Extract the (X, Y) coordinate from the center of the cell holding the provided text.  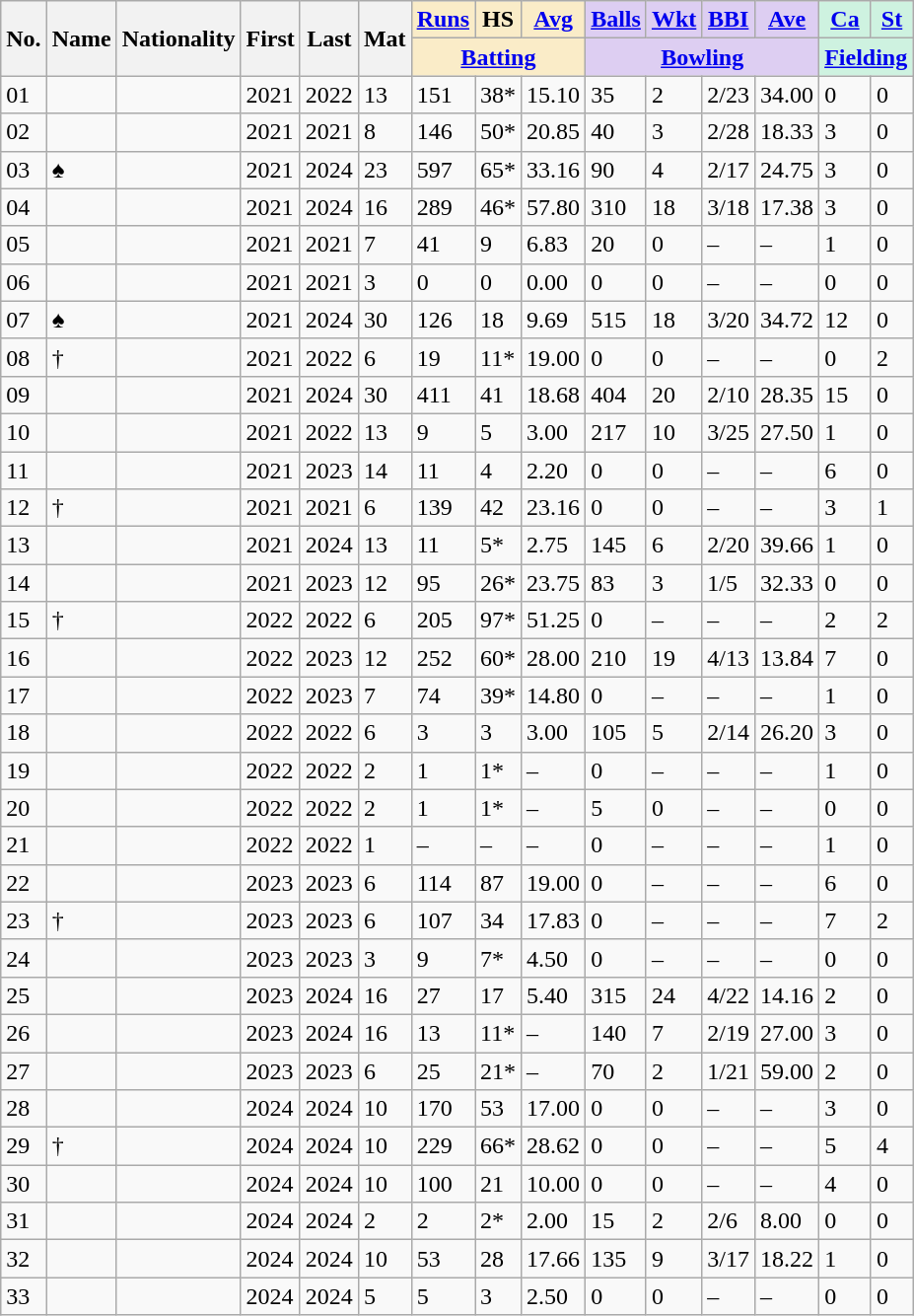
Last (329, 38)
2/28 (729, 132)
20.85 (554, 132)
3/17 (729, 1259)
Batting (499, 57)
9.69 (554, 320)
26 (24, 1033)
145 (616, 546)
65* (499, 170)
252 (443, 658)
114 (443, 883)
Name (81, 38)
4/22 (729, 995)
18.22 (787, 1259)
23.75 (554, 583)
27.00 (787, 1033)
8.00 (787, 1221)
Wkt (673, 20)
03 (24, 170)
107 (443, 920)
26.20 (787, 733)
No. (24, 38)
34.72 (787, 320)
2/23 (729, 95)
146 (443, 132)
Bowling (702, 57)
135 (616, 1259)
126 (443, 320)
2/14 (729, 733)
04 (24, 207)
217 (616, 432)
32 (24, 1259)
05 (24, 245)
4.50 (554, 958)
1/5 (729, 583)
39.66 (787, 546)
13.84 (787, 658)
404 (616, 395)
17.38 (787, 207)
87 (499, 883)
28.00 (554, 658)
40 (616, 132)
31 (24, 1221)
139 (443, 508)
34.00 (787, 95)
2.50 (554, 1296)
315 (616, 995)
7* (499, 958)
3/18 (729, 207)
17.00 (554, 1109)
205 (443, 621)
515 (616, 320)
2* (499, 1221)
09 (24, 395)
2/17 (729, 170)
5* (499, 546)
Nationality (178, 38)
2/20 (729, 546)
29 (24, 1146)
10.00 (554, 1184)
Balls (616, 20)
66* (499, 1146)
24.75 (787, 170)
60* (499, 658)
42 (499, 508)
2/19 (729, 1033)
83 (616, 583)
32.33 (787, 583)
Runs (443, 20)
27.50 (787, 432)
229 (443, 1146)
2.75 (554, 546)
3/20 (729, 320)
1/21 (729, 1070)
18.68 (554, 395)
57.80 (554, 207)
105 (616, 733)
06 (24, 282)
02 (24, 132)
210 (616, 658)
28.62 (554, 1146)
33 (24, 1296)
First (270, 38)
2.20 (554, 471)
74 (443, 695)
46* (499, 207)
34 (499, 920)
100 (443, 1184)
08 (24, 357)
38* (499, 95)
3/25 (729, 432)
St (891, 20)
BBI (729, 20)
4/13 (729, 658)
07 (24, 320)
2/6 (729, 1221)
140 (616, 1033)
26* (499, 583)
70 (616, 1070)
0.00 (554, 282)
170 (443, 1109)
35 (616, 95)
51.25 (554, 621)
411 (443, 395)
33.16 (554, 170)
22 (24, 883)
Fielding (866, 57)
14.80 (554, 695)
21* (499, 1070)
14.16 (787, 995)
2.00 (554, 1221)
Mat (385, 38)
59.00 (787, 1070)
95 (443, 583)
17.83 (554, 920)
8 (385, 132)
50* (499, 132)
Avg (554, 20)
310 (616, 207)
23.16 (554, 508)
Ca (846, 20)
289 (443, 207)
15.10 (554, 95)
6.83 (554, 245)
97* (499, 621)
597 (443, 170)
17.66 (554, 1259)
Ave (787, 20)
2/10 (729, 395)
18.33 (787, 132)
151 (443, 95)
5.40 (554, 995)
01 (24, 95)
39* (499, 695)
28.35 (787, 395)
90 (616, 170)
HS (499, 20)
